For the text-containing cell, return its midpoint in (X, Y) coordinate format. 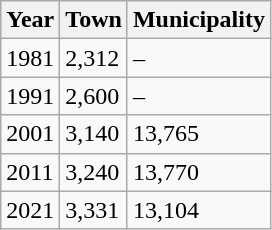
13,770 (198, 172)
2021 (30, 210)
Year (30, 20)
2011 (30, 172)
3,140 (94, 134)
Town (94, 20)
2,312 (94, 58)
2,600 (94, 96)
13,765 (198, 134)
3,240 (94, 172)
3,331 (94, 210)
1991 (30, 96)
13,104 (198, 210)
1981 (30, 58)
Municipality (198, 20)
2001 (30, 134)
